Output the [x, y] coordinate of the center of the cell containing the given text.  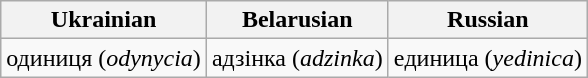
адзінка (adzinka) [297, 58]
eдиница (yedinica) [488, 58]
Russian [488, 20]
одиниця (odynycia) [104, 58]
Ukrainian [104, 20]
Belarusian [297, 20]
